Search for the cell housing the specified text and yield its [x, y] center coordinate. 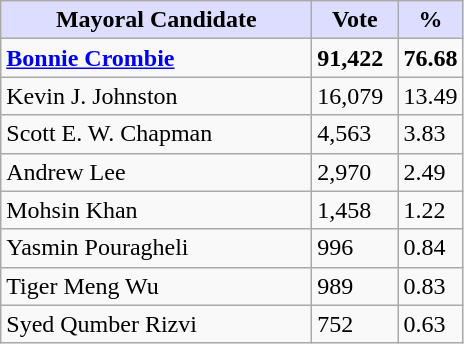
Scott E. W. Chapman [156, 134]
0.63 [430, 324]
Bonnie Crombie [156, 58]
Kevin J. Johnston [156, 96]
Yasmin Pouragheli [156, 248]
1.22 [430, 210]
% [430, 20]
996 [355, 248]
4,563 [355, 134]
Tiger Meng Wu [156, 286]
13.49 [430, 96]
Vote [355, 20]
76.68 [430, 58]
989 [355, 286]
2.49 [430, 172]
Mayoral Candidate [156, 20]
Andrew Lee [156, 172]
2,970 [355, 172]
Mohsin Khan [156, 210]
0.83 [430, 286]
16,079 [355, 96]
91,422 [355, 58]
3.83 [430, 134]
752 [355, 324]
1,458 [355, 210]
Syed Qumber Rizvi [156, 324]
0.84 [430, 248]
